Determine the (x, y) coordinate at the center of the cell enclosing the given text.  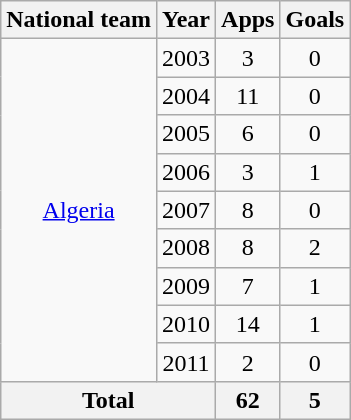
2006 (186, 172)
11 (248, 96)
2004 (186, 96)
2005 (186, 134)
Total (108, 400)
2008 (186, 248)
National team (79, 20)
Apps (248, 20)
5 (315, 400)
Algeria (79, 210)
14 (248, 324)
2007 (186, 210)
Goals (315, 20)
2010 (186, 324)
2009 (186, 286)
Year (186, 20)
6 (248, 134)
62 (248, 400)
7 (248, 286)
2003 (186, 58)
2011 (186, 362)
